Find where the given text appears and provide that cell's center as (x, y) coordinate. 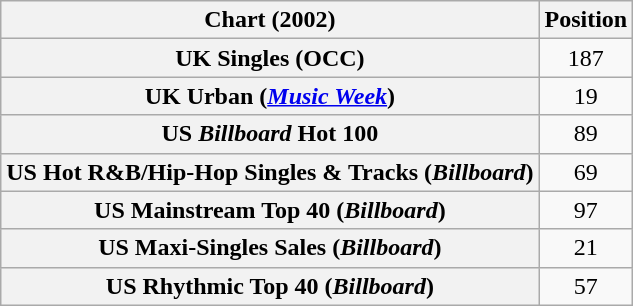
21 (586, 248)
69 (586, 172)
US Billboard Hot 100 (270, 134)
Chart (2002) (270, 20)
97 (586, 210)
US Mainstream Top 40 (Billboard) (270, 210)
Position (586, 20)
187 (586, 58)
US Rhythmic Top 40 (Billboard) (270, 286)
89 (586, 134)
US Hot R&B/Hip-Hop Singles & Tracks (Billboard) (270, 172)
US Maxi-Singles Sales (Billboard) (270, 248)
57 (586, 286)
19 (586, 96)
UK Singles (OCC) (270, 58)
UK Urban (Music Week) (270, 96)
